For the text-containing cell, return its midpoint in [x, y] coordinate format. 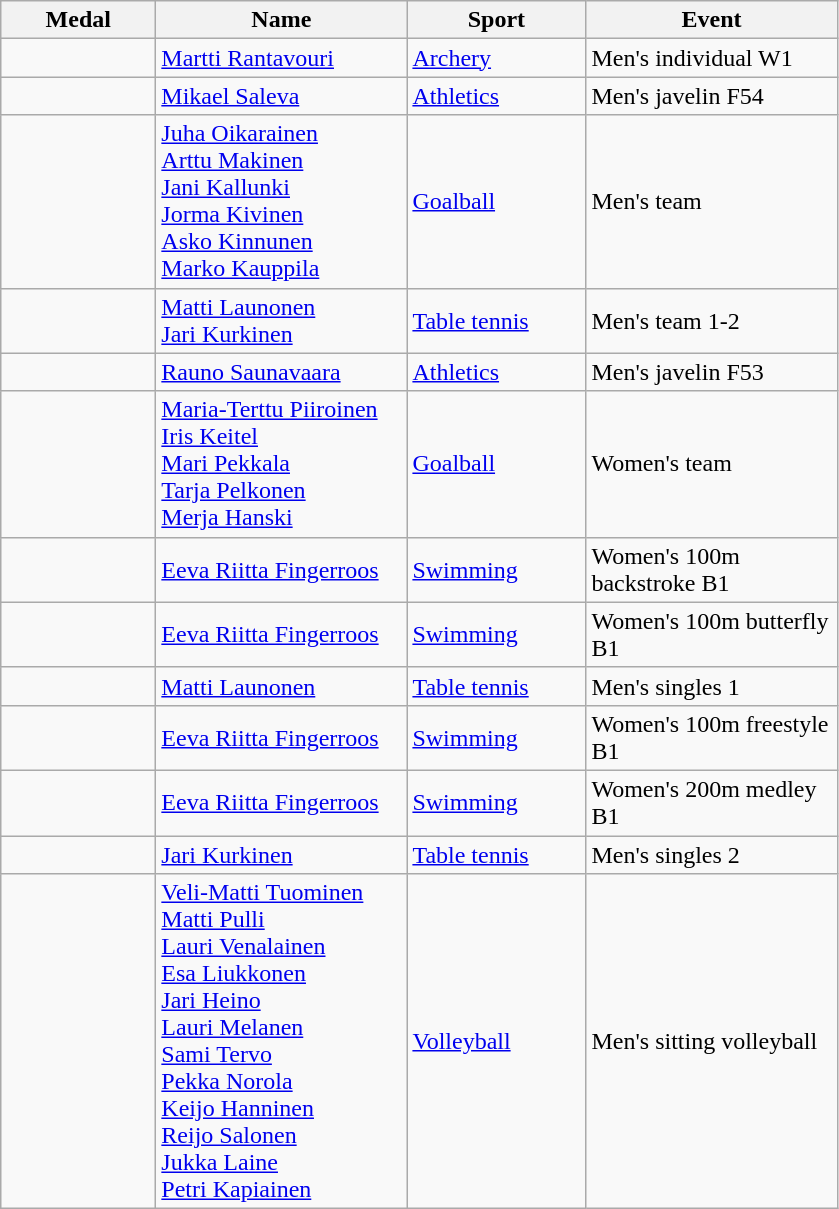
Martti Rantavouri [282, 58]
Medal [78, 20]
Men's singles 1 [712, 686]
Volleyball [496, 1042]
Jari Kurkinen [282, 855]
Mikael Saleva [282, 96]
Juha Oikarainen Arttu Makinen Jani Kallunki Jorma Kivinen Asko Kinnunen Marko Kauppila [282, 202]
Rauno Saunavaara [282, 372]
Women's 200m medley B1 [712, 802]
Sport [496, 20]
Maria-Terttu Piiroinen Iris Keitel Mari Pekkala Tarja Pelkonen Merja Hanski [282, 464]
Men's javelin F53 [712, 372]
Women's 100m freestyle B1 [712, 738]
Men's team 1-2 [712, 320]
Archery [496, 58]
Matti Launonen [282, 686]
Men's sitting volleyball [712, 1042]
Name [282, 20]
Matti Launonen Jari Kurkinen [282, 320]
Men's team [712, 202]
Women's 100m backstroke B1 [712, 570]
Event [712, 20]
Men's singles 2 [712, 855]
Men's individual W1 [712, 58]
Men's javelin F54 [712, 96]
Women's 100m butterfly B1 [712, 634]
Women's team [712, 464]
